Capture the cell that displays the provided text and extract its (X, Y) central coordinate. 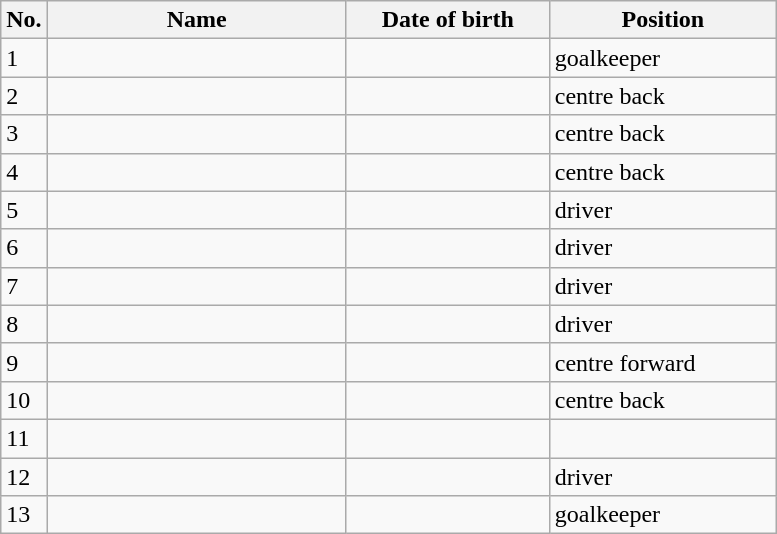
Name (196, 20)
1 (24, 58)
11 (24, 438)
Position (662, 20)
9 (24, 362)
Date of birth (448, 20)
12 (24, 477)
6 (24, 248)
10 (24, 400)
3 (24, 134)
5 (24, 210)
13 (24, 515)
centre forward (662, 362)
7 (24, 286)
2 (24, 96)
8 (24, 324)
4 (24, 172)
No. (24, 20)
